Return the [X, Y] coordinate for the center point of the cell that contains the specified text.  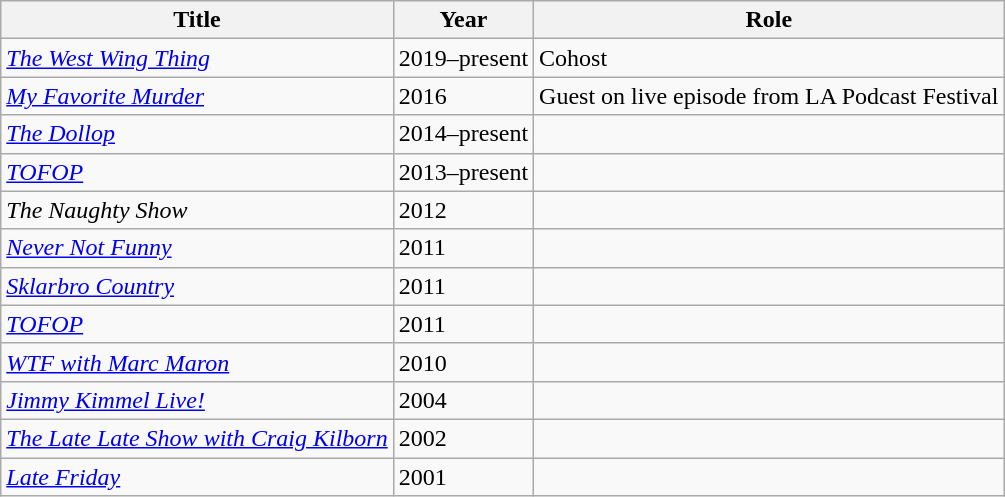
Jimmy Kimmel Live! [197, 400]
Guest on live episode from LA Podcast Festival [769, 96]
2013–present [463, 172]
Year [463, 20]
2019–present [463, 58]
Role [769, 20]
Late Friday [197, 477]
Cohost [769, 58]
2012 [463, 210]
Title [197, 20]
The Naughty Show [197, 210]
2001 [463, 477]
2002 [463, 438]
2016 [463, 96]
2010 [463, 362]
2004 [463, 400]
Never Not Funny [197, 248]
2014–present [463, 134]
Sklarbro Country [197, 286]
The Late Late Show with Craig Kilborn [197, 438]
WTF with Marc Maron [197, 362]
My Favorite Murder [197, 96]
The West Wing Thing [197, 58]
The Dollop [197, 134]
